Determine the (X, Y) coordinate at the center of the cell enclosing the given text.  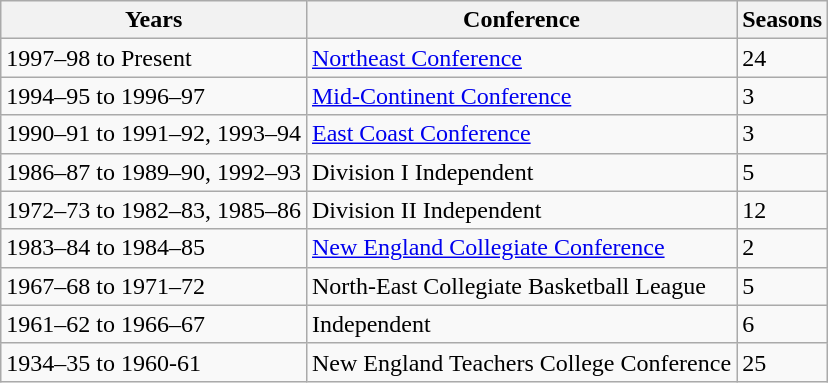
1990–91 to 1991–92, 1993–94 (154, 134)
1967–68 to 1971–72 (154, 286)
Mid-Continent Conference (521, 96)
Seasons (782, 20)
24 (782, 58)
12 (782, 210)
2 (782, 248)
1994–95 to 1996–97 (154, 96)
New England Teachers College Conference (521, 362)
Division I Independent (521, 172)
1997–98 to Present (154, 58)
1961–62 to 1966–67 (154, 324)
Division II Independent (521, 210)
North-East Collegiate Basketball League (521, 286)
1972–73 to 1982–83, 1985–86 (154, 210)
1934–35 to 1960-61 (154, 362)
6 (782, 324)
New England Collegiate Conference (521, 248)
1986–87 to 1989–90, 1992–93 (154, 172)
25 (782, 362)
Independent (521, 324)
Northeast Conference (521, 58)
Conference (521, 20)
1983–84 to 1984–85 (154, 248)
East Coast Conference (521, 134)
Years (154, 20)
